Extract the [x, y] coordinate from the center of the cell holding the provided text.  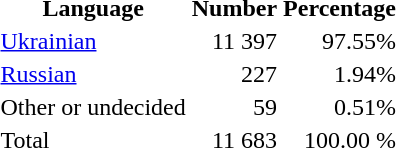
227 [234, 74]
11 397 [234, 41]
59 [234, 107]
